Extract the [x, y] coordinate from the center of the cell holding the provided text.  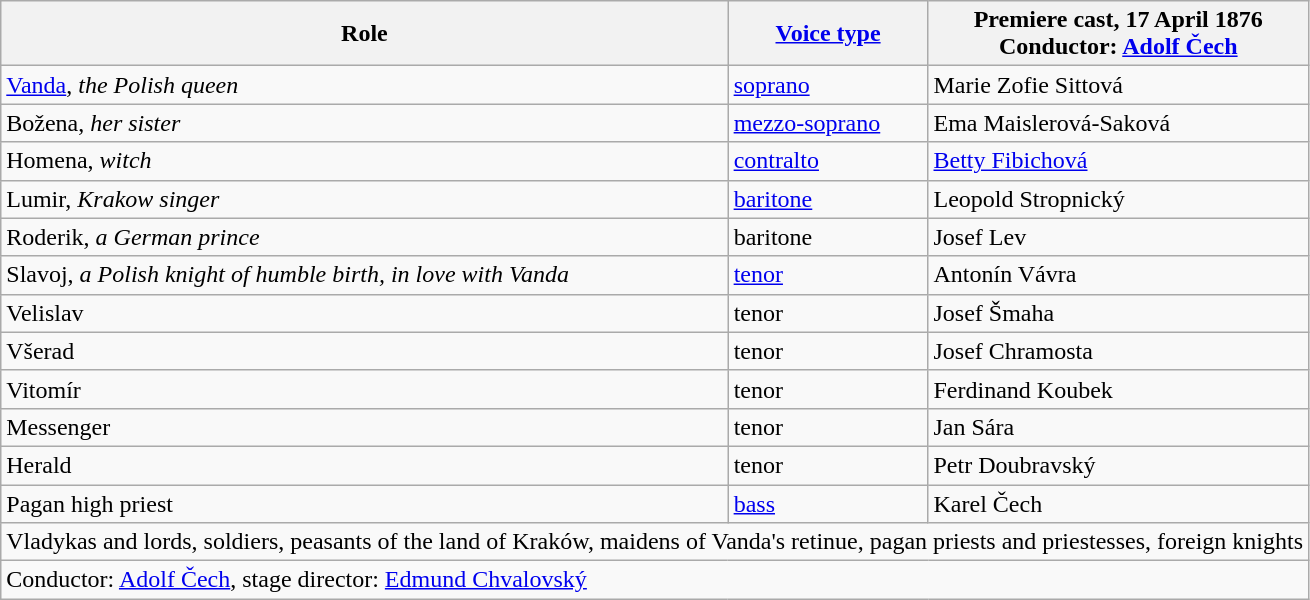
Betty Fibichová [1118, 161]
Role [364, 34]
Josef Šmaha [1118, 313]
Vanda, the Polish queen [364, 85]
Roderik, a German prince [364, 237]
Marie Zofie Sittová [1118, 85]
Voice type [828, 34]
mezzo-soprano [828, 123]
Vladykas and lords, soldiers, peasants of the land of Kraków, maidens of Vanda's retinue, pagan priests and priestesses, foreign knights [655, 542]
Antonín Vávra [1118, 275]
Herald [364, 465]
Conductor: Adolf Čech, stage director: Edmund Chvalovský [655, 580]
Ema Maislerová-Saková [1118, 123]
Leopold Stropnický [1118, 199]
Velislav [364, 313]
Pagan high priest [364, 503]
Všerad [364, 351]
Božena, her sister [364, 123]
Jan Sára [1118, 427]
Ferdinand Koubek [1118, 389]
contralto [828, 161]
Messenger [364, 427]
Josef Lev [1118, 237]
bass [828, 503]
Petr Doubravský [1118, 465]
Vitomír [364, 389]
Lumir, Krakow singer [364, 199]
Homena, witch [364, 161]
Slavoj, a Polish knight of humble birth, in love with Vanda [364, 275]
Premiere cast, 17 April 1876Conductor: Adolf Čech [1118, 34]
Josef Chramosta [1118, 351]
Karel Čech [1118, 503]
soprano [828, 85]
